Scan for the cell matching the given text and deliver its (X, Y) coordinate at center. 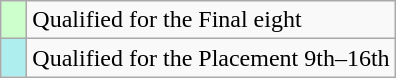
Qualified for the Final eight (211, 20)
Qualified for the Placement 9th–16th (211, 58)
